Extract the [x, y] coordinate from the center of the cell holding the provided text.  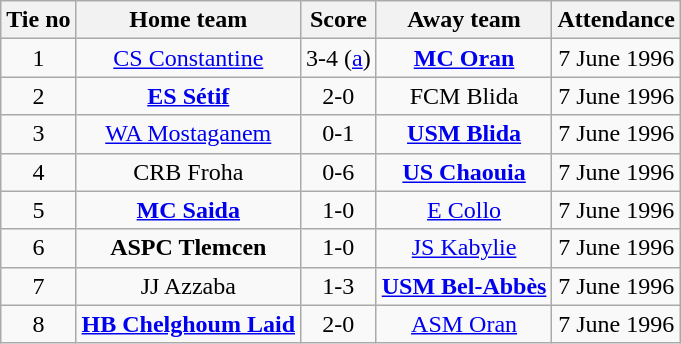
Home team [188, 20]
ES Sétif [188, 96]
ASM Oran [464, 324]
USM Blida [464, 134]
1-3 [339, 286]
WA Mostaganem [188, 134]
8 [38, 324]
3 [38, 134]
6 [38, 248]
0-6 [339, 172]
4 [38, 172]
3-4 (a) [339, 58]
HB Chelghoum Laid [188, 324]
JS Kabylie [464, 248]
0-1 [339, 134]
CS Constantine [188, 58]
7 [38, 286]
Score [339, 20]
US Chaouia [464, 172]
CRB Froha [188, 172]
MC Saida [188, 210]
USM Bel-Abbès [464, 286]
5 [38, 210]
E Collo [464, 210]
MC Oran [464, 58]
Away team [464, 20]
ASPC Tlemcen [188, 248]
1 [38, 58]
FCM Blida [464, 96]
JJ Azzaba [188, 286]
Tie no [38, 20]
Attendance [616, 20]
2 [38, 96]
